Locate the cell with the specified text and output its [X, Y] center coordinate. 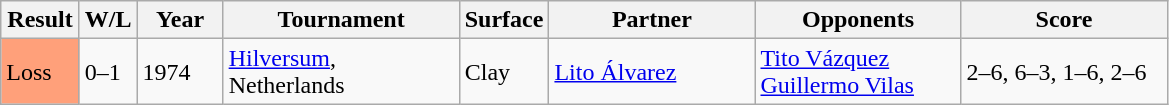
Result [40, 20]
W/L [108, 20]
Lito Álvarez [652, 72]
Score [1064, 20]
Tournament [341, 20]
Clay [504, 72]
Opponents [858, 20]
Loss [40, 72]
Partner [652, 20]
0–1 [108, 72]
Hilversum, Netherlands [341, 72]
Year [180, 20]
1974 [180, 72]
2–6, 6–3, 1–6, 2–6 [1064, 72]
Tito Vázquez Guillermo Vilas [858, 72]
Surface [504, 20]
